Determine the (x, y) coordinate at the center of the cell enclosing the given text.  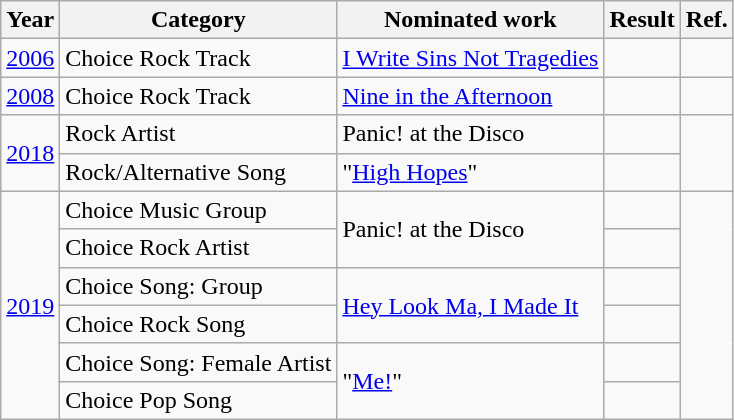
2006 (30, 58)
Category (198, 20)
"Me!" (470, 381)
Choice Music Group (198, 210)
Choice Song: Female Artist (198, 362)
Rock/Alternative Song (198, 172)
Choice Pop Song (198, 400)
2018 (30, 153)
Choice Rock Song (198, 324)
Nominated work (470, 20)
Ref. (706, 20)
Choice Song: Group (198, 286)
Nine in the Afternoon (470, 96)
"High Hopes" (470, 172)
I Write Sins Not Tragedies (470, 58)
2008 (30, 96)
Hey Look Ma, I Made It (470, 305)
2019 (30, 305)
Rock Artist (198, 134)
Result (642, 20)
Year (30, 20)
Choice Rock Artist (198, 248)
